Return (X, Y) of the center of cell containing provided text 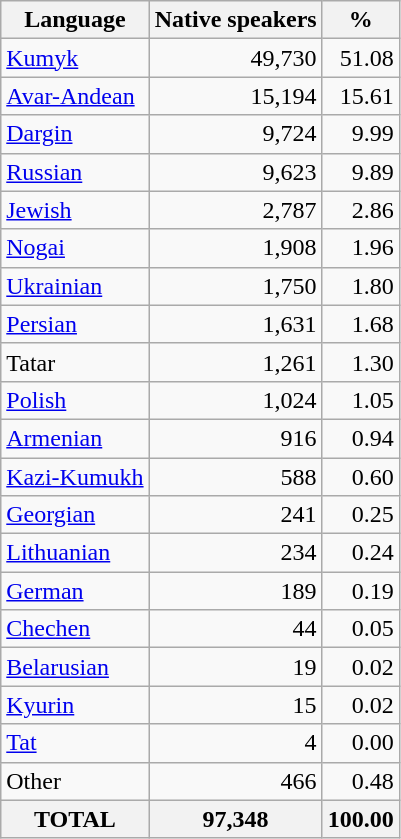
1.05 (360, 400)
100.00 (360, 819)
0.25 (360, 515)
0.48 (360, 781)
1.80 (360, 286)
Lithuanian (75, 553)
1,261 (236, 362)
15.61 (360, 96)
588 (236, 477)
97,348 (236, 819)
2.86 (360, 210)
19 (236, 667)
1,908 (236, 248)
Belarusian (75, 667)
Other (75, 781)
2,787 (236, 210)
15 (236, 705)
15,194 (236, 96)
German (75, 591)
51.08 (360, 58)
241 (236, 515)
Language (75, 20)
Chechen (75, 629)
Russian (75, 172)
49,730 (236, 58)
Native speakers (236, 20)
0.00 (360, 743)
1,024 (236, 400)
9,623 (236, 172)
Nogai (75, 248)
0.94 (360, 438)
1.68 (360, 324)
TOTAL (75, 819)
Tatar (75, 362)
1,750 (236, 286)
916 (236, 438)
466 (236, 781)
Polish (75, 400)
0.60 (360, 477)
234 (236, 553)
% (360, 20)
Avar-Andean (75, 96)
189 (236, 591)
Kumyk (75, 58)
0.24 (360, 553)
Armenian (75, 438)
Dargin (75, 134)
Georgian (75, 515)
0.05 (360, 629)
Ukrainian (75, 286)
Jewish (75, 210)
0.19 (360, 591)
44 (236, 629)
1,631 (236, 324)
9.99 (360, 134)
9.89 (360, 172)
1.96 (360, 248)
Kyurin (75, 705)
Tat (75, 743)
Kazi-Kumukh (75, 477)
1.30 (360, 362)
4 (236, 743)
Persian (75, 324)
9,724 (236, 134)
